Detect which cell encompasses the target text, then output its (x, y) center coordinate. 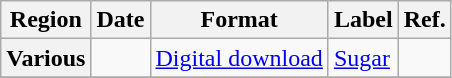
Digital download (239, 58)
Format (239, 20)
Sugar (363, 58)
Ref. (424, 20)
Label (363, 20)
Date (120, 20)
Various (46, 58)
Region (46, 20)
